Locate the cell with the specified text and output its [X, Y] center coordinate. 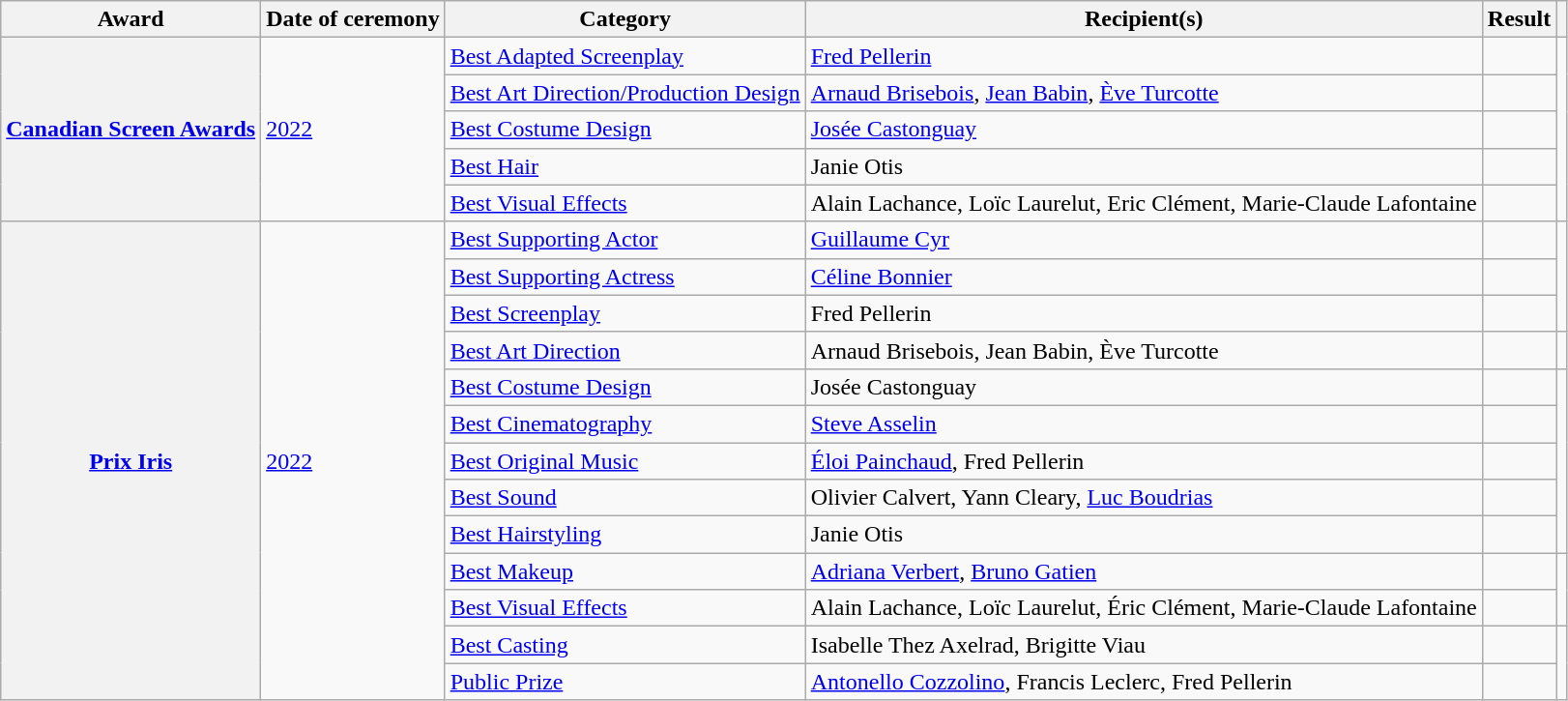
Best Supporting Actor [624, 240]
Recipient(s) [1144, 19]
Alain Lachance, Loïc Laurelut, Éric Clément, Marie-Claude Lafontaine [1144, 608]
Éloi Painchaud, Fred Pellerin [1144, 461]
Best Hair [624, 166]
Best Original Music [624, 461]
Best Cinematography [624, 424]
Best Hairstyling [624, 535]
Best Screenplay [624, 313]
Olivier Calvert, Yann Cleary, Luc Boudrias [1144, 498]
Best Art Direction [624, 350]
Isabelle Thez Axelrad, Brigitte Viau [1144, 645]
Guillaume Cyr [1144, 240]
Best Makeup [624, 571]
Best Art Direction/Production Design [624, 93]
Steve Asselin [1144, 424]
Date of ceremony [354, 19]
Result [1519, 19]
Prix Iris [131, 460]
Adriana Verbert, Bruno Gatien [1144, 571]
Antonello Cozzolino, Francis Leclerc, Fred Pellerin [1144, 682]
Best Sound [624, 498]
Award [131, 19]
Category [624, 19]
Céline Bonnier [1144, 277]
Best Casting [624, 645]
Best Adapted Screenplay [624, 56]
Public Prize [624, 682]
Alain Lachance, Loïc Laurelut, Eric Clément, Marie-Claude Lafontaine [1144, 203]
Canadian Screen Awards [131, 130]
Best Supporting Actress [624, 277]
